Search for the cell housing the specified text and yield its (X, Y) center coordinate. 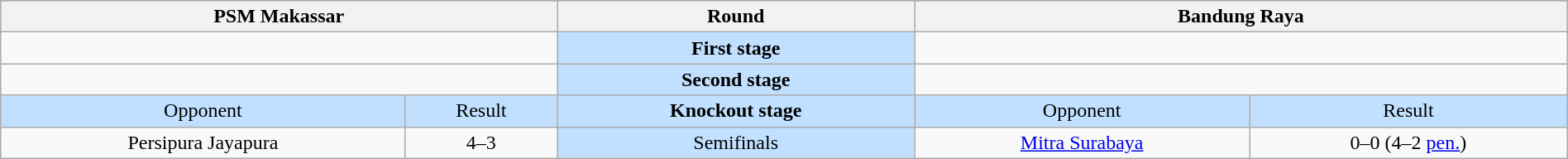
Knockout stage (736, 111)
Bandung Raya (1241, 17)
First stage (736, 48)
Second stage (736, 79)
Round (736, 17)
0–0 (4–2 pen.) (1409, 142)
PSM Makassar (280, 17)
Semifinals (736, 142)
Mitra Surabaya (1082, 142)
Persipura Jayapura (203, 142)
4–3 (481, 142)
